From the cell containing the given text, extract its center point as [X, Y] coordinate. 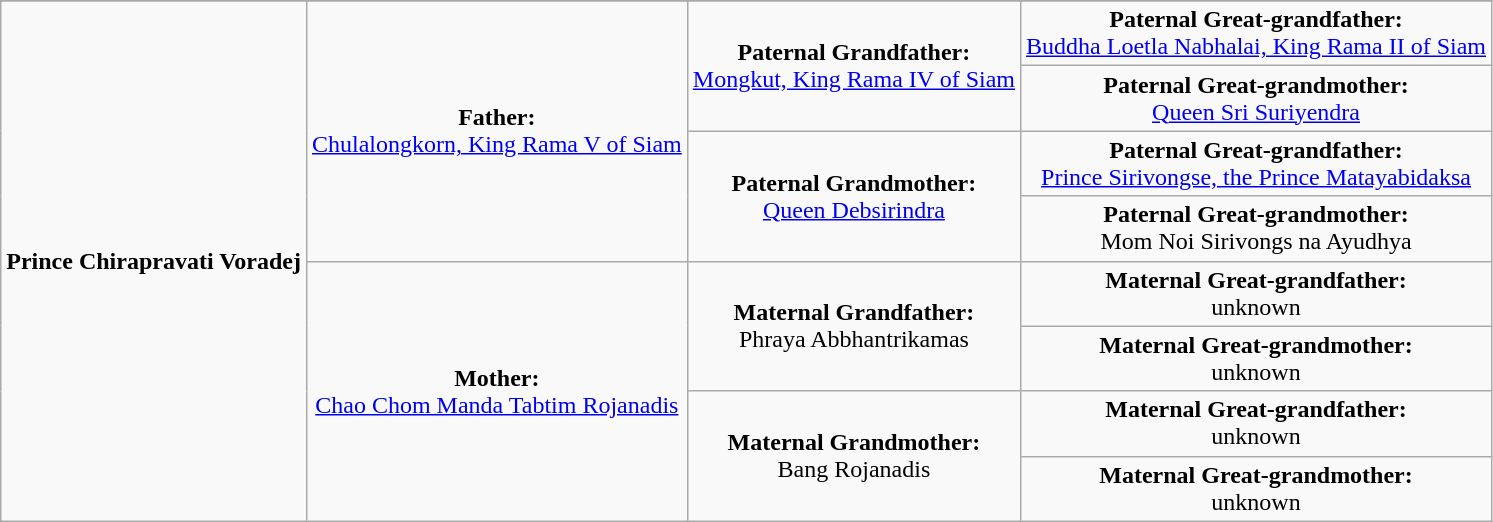
Paternal Grandfather:Mongkut, King Rama IV of Siam [854, 66]
Maternal Grandfather:Phraya Abbhantrikamas [854, 326]
Prince Chirapravati Voradej [154, 261]
Paternal Grandmother:Queen Debsirindra [854, 196]
Father:Chulalongkorn, King Rama V of Siam [496, 131]
Paternal Great-grandmother:Mom Noi Sirivongs na Ayudhya [1256, 228]
Paternal Great-grandfather:Prince Sirivongse, the Prince Matayabidaksa [1256, 164]
Paternal Great-grandmother:Queen Sri Suriyendra [1256, 98]
Mother:Chao Chom Manda Tabtim Rojanadis [496, 391]
Paternal Great-grandfather:Buddha Loetla Nabhalai, King Rama II of Siam [1256, 34]
Maternal Grandmother:Bang Rojanadis [854, 456]
